Pinpoint the cell where the given text exists, returning its (X, Y) midpoint coordinate. 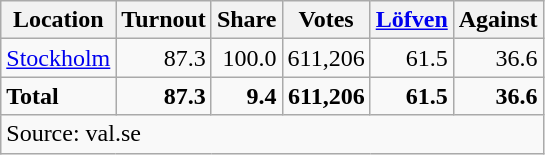
Location (58, 20)
Total (58, 96)
Share (246, 20)
9.4 (246, 96)
Source: val.se (272, 134)
100.0 (246, 58)
Against (498, 20)
Votes (326, 20)
Stockholm (58, 58)
Turnout (164, 20)
Löfven (412, 20)
